Pinpoint the cell where the given text exists, returning its [X, Y] midpoint coordinate. 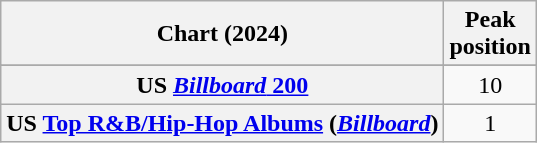
Peakposition [490, 34]
1 [490, 123]
US Billboard 200 [222, 85]
US Top R&B/Hip-Hop Albums (Billboard) [222, 123]
Chart (2024) [222, 34]
10 [490, 85]
